Detect which cell encompasses the target text, then output its [X, Y] center coordinate. 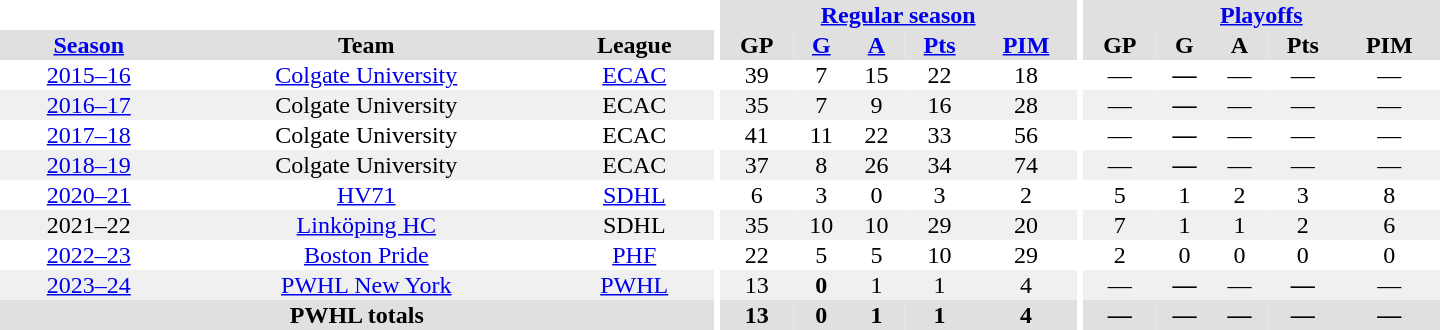
PHF [634, 255]
PWHL totals [357, 315]
56 [1026, 135]
9 [876, 105]
33 [940, 135]
Playoffs [1262, 15]
Regular season [898, 15]
20 [1026, 225]
Boston Pride [366, 255]
2021–22 [89, 225]
2018–19 [89, 165]
18 [1026, 75]
2020–21 [89, 195]
74 [1026, 165]
34 [940, 165]
11 [822, 135]
16 [940, 105]
HV71 [366, 195]
15 [876, 75]
2016–17 [89, 105]
Linköping HC [366, 225]
26 [876, 165]
2023–24 [89, 285]
PWHL [634, 285]
2015–16 [89, 75]
PWHL New York [366, 285]
League [634, 45]
Season [89, 45]
2017–18 [89, 135]
28 [1026, 105]
37 [757, 165]
39 [757, 75]
41 [757, 135]
Team [366, 45]
2022–23 [89, 255]
